Extract the [X, Y] coordinate from the center of the cell holding the provided text.  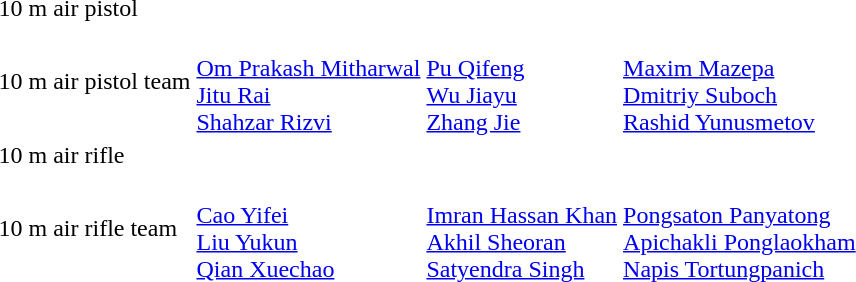
Pu QifengWu JiayuZhang Jie [522, 82]
Om Prakash MitharwalJitu RaiShahzar Rizvi [308, 82]
